For the text-containing cell, return its midpoint in [x, y] coordinate format. 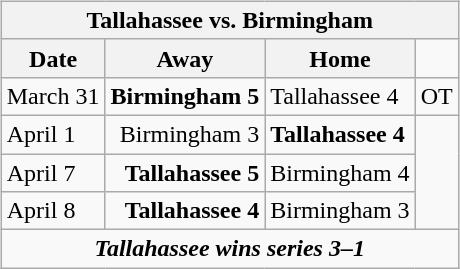
Birmingham 4 [340, 173]
Tallahassee vs. Birmingham [230, 20]
Home [340, 58]
Tallahassee 5 [185, 173]
March 31 [53, 96]
April 1 [53, 134]
April 8 [53, 211]
April 7 [53, 173]
Birmingham 5 [185, 96]
OT [436, 96]
Date [53, 58]
Tallahassee wins series 3–1 [230, 249]
Away [185, 58]
